Return [X, Y] of the center of cell containing provided text 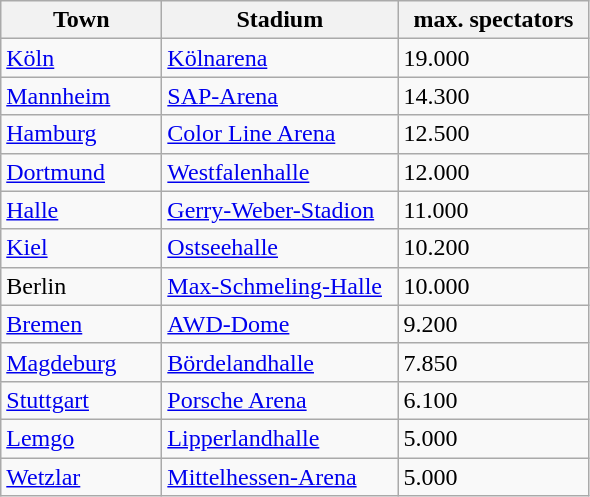
11.000 [494, 210]
Bördelandhalle [280, 362]
Stuttgart [82, 400]
Kölnarena [280, 58]
Stadium [280, 20]
12.500 [494, 134]
Gerry-Weber-Stadion [280, 210]
Hamburg [82, 134]
10.000 [494, 286]
Bremen [82, 324]
AWD-Dome [280, 324]
6.100 [494, 400]
Max-Schmeling-Halle [280, 286]
9.200 [494, 324]
Berlin [82, 286]
Porsche Arena [280, 400]
10.200 [494, 248]
Lipperlandhalle [280, 438]
max. spectators [494, 20]
Halle [82, 210]
Westfalenhalle [280, 172]
Town [82, 20]
Lemgo [82, 438]
14.300 [494, 96]
Magdeburg [82, 362]
7.850 [494, 362]
Mannheim [82, 96]
Ostseehalle [280, 248]
19.000 [494, 58]
Köln [82, 58]
12.000 [494, 172]
SAP-Arena [280, 96]
Color Line Arena [280, 134]
Mittelhessen-Arena [280, 477]
Wetzlar [82, 477]
Kiel [82, 248]
Dortmund [82, 172]
